Search for the cell housing the specified text and yield its (X, Y) center coordinate. 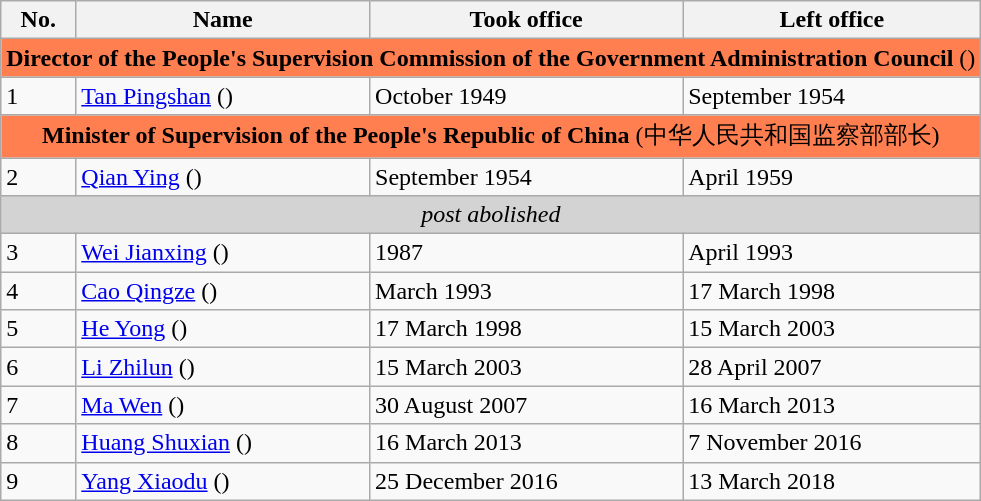
Li Zhilun () (223, 367)
Cao Qingze () (223, 291)
Minister of Supervision of the People's Republic of China (中华人民共和国监察部部长) (491, 136)
Ma Wen () (223, 405)
March 1993 (526, 291)
post abolished (491, 215)
9 (38, 481)
6 (38, 367)
Wei Jianxing () (223, 253)
2 (38, 177)
4 (38, 291)
Qian Ying () (223, 177)
30 August 2007 (526, 405)
7 November 2016 (832, 443)
25 December 2016 (526, 481)
No. (38, 20)
October 1949 (526, 96)
Yang Xiaodu () (223, 481)
Name (223, 20)
5 (38, 329)
3 (38, 253)
1 (38, 96)
Took office (526, 20)
He Yong () (223, 329)
13 March 2018 (832, 481)
Huang Shuxian () (223, 443)
April 1959 (832, 177)
Director of the People's Supervision Commission of the Government Administration Council () (491, 58)
April 1993 (832, 253)
28 April 2007 (832, 367)
Tan Pingshan () (223, 96)
7 (38, 405)
1987 (526, 253)
Left office (832, 20)
8 (38, 443)
